Return the (x, y) coordinate for the center point of the cell that contains the specified text.  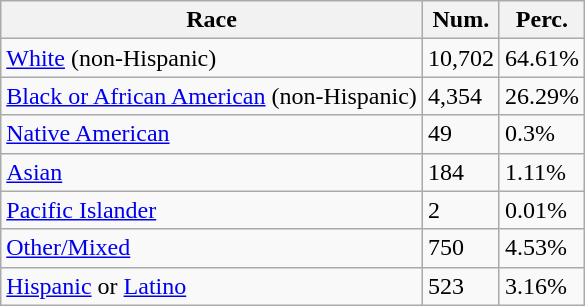
Black or African American (non-Hispanic) (212, 96)
523 (460, 286)
Race (212, 20)
Num. (460, 20)
Native American (212, 134)
White (non-Hispanic) (212, 58)
Perc. (542, 20)
Pacific Islander (212, 210)
26.29% (542, 96)
3.16% (542, 286)
0.01% (542, 210)
Asian (212, 172)
750 (460, 248)
0.3% (542, 134)
10,702 (460, 58)
184 (460, 172)
64.61% (542, 58)
Other/Mixed (212, 248)
4.53% (542, 248)
Hispanic or Latino (212, 286)
49 (460, 134)
2 (460, 210)
1.11% (542, 172)
4,354 (460, 96)
